Return (x, y) of the center of cell containing provided text 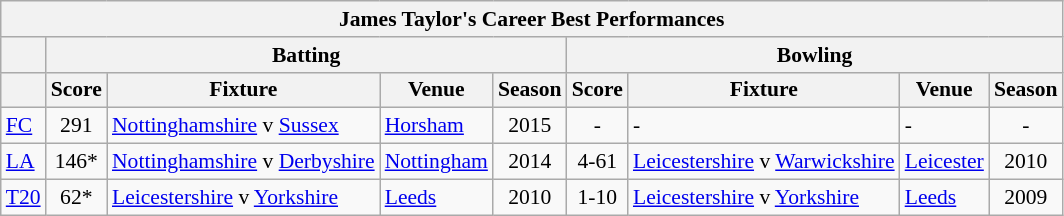
Nottingham (436, 162)
Horsham (436, 126)
291 (76, 126)
Bowling (815, 55)
Batting (306, 55)
1-10 (598, 197)
T20 (24, 197)
4-61 (598, 162)
2014 (530, 162)
2009 (1026, 197)
FC (24, 126)
Nottinghamshire v Derbyshire (244, 162)
Nottinghamshire v Sussex (244, 126)
146* (76, 162)
LA (24, 162)
62* (76, 197)
Leicester (944, 162)
Leicestershire v Warwickshire (764, 162)
2015 (530, 126)
James Taylor's Career Best Performances (532, 19)
